From the cell containing the given text, extract its center point as [x, y] coordinate. 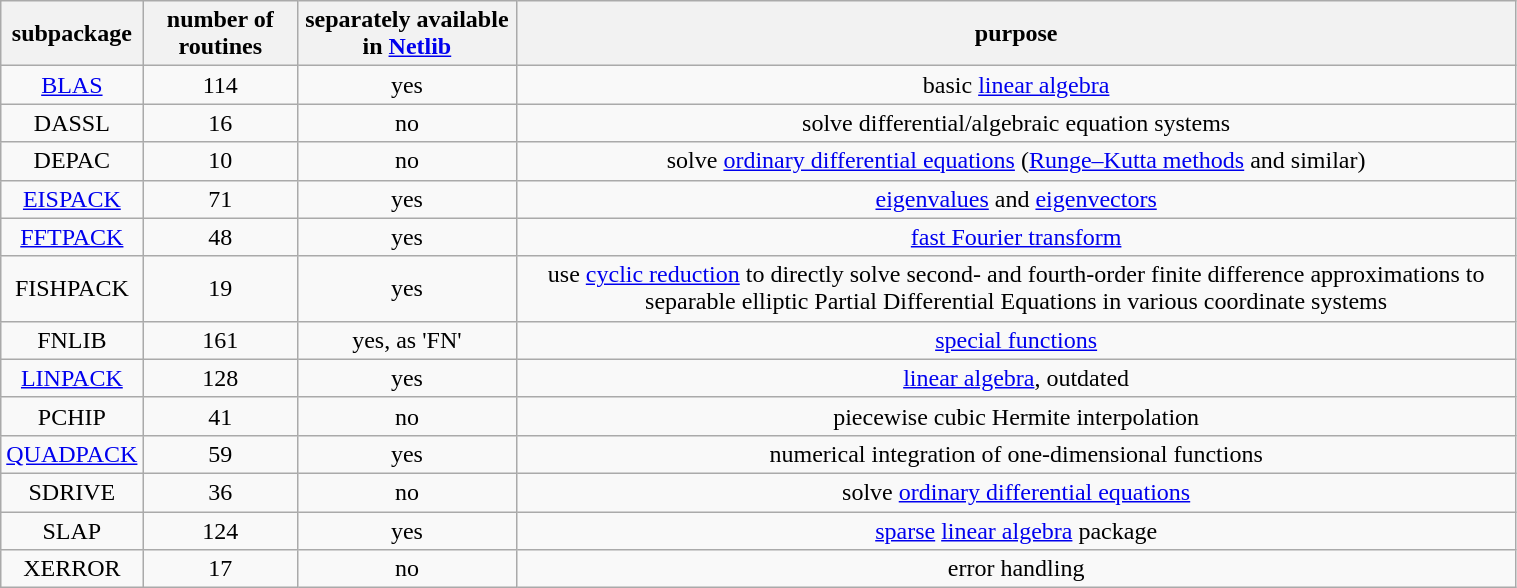
LINPACK [72, 378]
fast Fourier transform [1016, 237]
solve ordinary differential equations (Runge–Kutta methods and similar) [1016, 161]
71 [220, 199]
EISPACK [72, 199]
48 [220, 237]
piecewise cubic Hermite interpolation [1016, 416]
BLAS [72, 85]
QUADPACK [72, 454]
SLAP [72, 531]
17 [220, 569]
XERROR [72, 569]
19 [220, 288]
purpose [1016, 34]
161 [220, 340]
SDRIVE [72, 492]
subpackage [72, 34]
FFTPACK [72, 237]
special functions [1016, 340]
PCHIP [72, 416]
36 [220, 492]
124 [220, 531]
16 [220, 123]
eigenvalues and eigenvectors [1016, 199]
solve ordinary differential equations [1016, 492]
numerical integration of one-dimensional functions [1016, 454]
FNLIB [72, 340]
114 [220, 85]
FISHPACK [72, 288]
linear algebra, outdated [1016, 378]
DASSL [72, 123]
separately available in Netlib [408, 34]
41 [220, 416]
error handling [1016, 569]
sparse linear algebra package [1016, 531]
basic linear algebra [1016, 85]
10 [220, 161]
yes, as 'FN' [408, 340]
59 [220, 454]
DEPAC [72, 161]
128 [220, 378]
number of routines [220, 34]
solve differential/algebraic equation systems [1016, 123]
